From the cell containing the given text, extract its center point as (X, Y) coordinate. 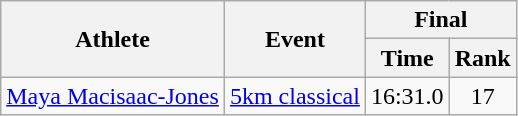
Time (407, 58)
Athlete (113, 39)
16:31.0 (407, 96)
17 (482, 96)
Event (294, 39)
5km classical (294, 96)
Maya Macisaac-Jones (113, 96)
Rank (482, 58)
Final (440, 20)
